Determine the (X, Y) coordinate at the center of the cell enclosing the given text.  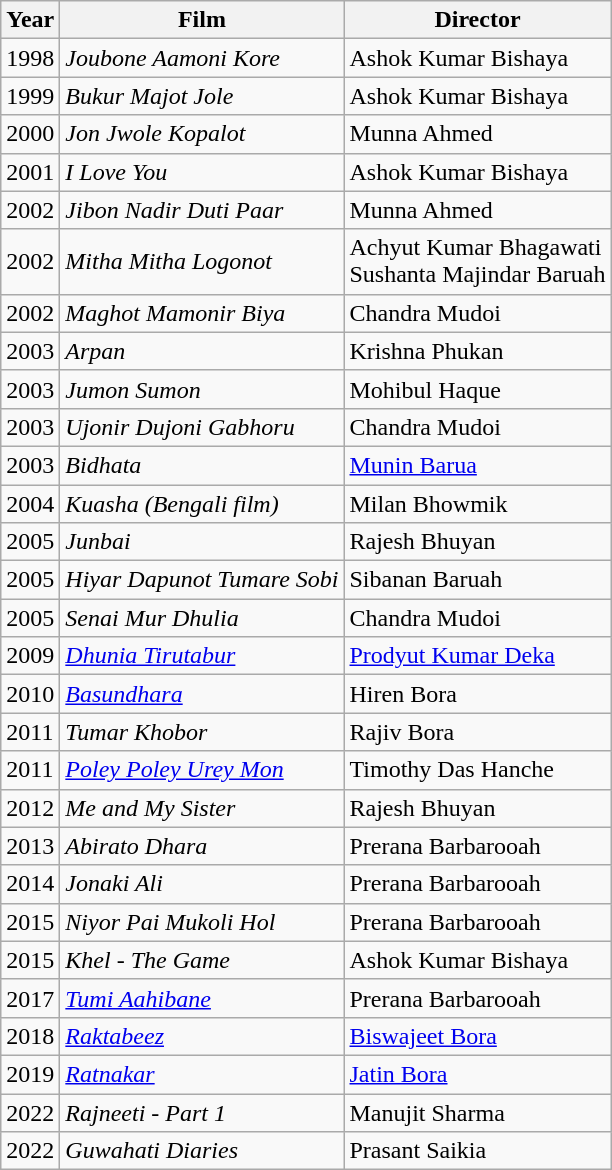
Milan Bhowmik (478, 503)
2010 (30, 694)
Rajiv Bora (478, 732)
Khel - The Game (202, 960)
Ujonir Dujoni Gabhoru (202, 427)
Raktabeez (202, 1036)
1999 (30, 96)
Maghot Mamonir Biya (202, 313)
Jonaki Ali (202, 884)
Tumi Aahibane (202, 998)
Mitha Mitha Logonot (202, 262)
Mohibul Haque (478, 389)
2019 (30, 1074)
2012 (30, 808)
Senai Mur Dhulia (202, 618)
2009 (30, 656)
Abirato Dhara (202, 846)
Sibanan Baruah (478, 580)
Bukur Majot Jole (202, 96)
Prodyut Kumar Deka (478, 656)
Prasant Saikia (478, 1151)
Jatin Bora (478, 1074)
Bidhata (202, 465)
Hiyar Dapunot Tumare Sobi (202, 580)
Poley Poley Urey Mon (202, 770)
Film (202, 20)
2001 (30, 172)
Year (30, 20)
Hiren Bora (478, 694)
2000 (30, 134)
Director (478, 20)
I Love You (202, 172)
Munin Barua (478, 465)
Manujit Sharma (478, 1113)
Jibon Nadir Duti Paar (202, 210)
Tumar Khobor (202, 732)
Dhunia Tirutabur (202, 656)
Me and My Sister (202, 808)
Jon Jwole Kopalot (202, 134)
Jumon Sumon (202, 389)
2018 (30, 1036)
Basundhara (202, 694)
2004 (30, 503)
Niyor Pai Mukoli Hol (202, 922)
Rajneeti - Part 1 (202, 1113)
Joubone Aamoni Kore (202, 58)
Achyut Kumar BhagawatiSushanta Majindar Baruah (478, 262)
Ratnakar (202, 1074)
Junbai (202, 542)
1998 (30, 58)
2014 (30, 884)
Biswajeet Bora (478, 1036)
Arpan (202, 351)
Guwahati Diaries (202, 1151)
Kuasha (Bengali film) (202, 503)
Timothy Das Hanche (478, 770)
2013 (30, 846)
Krishna Phukan (478, 351)
2017 (30, 998)
